Provide the (X, Y) coordinate of the cell's center where the given text is located.  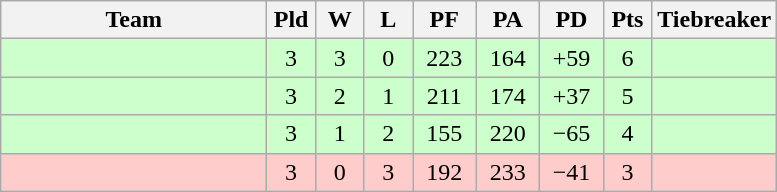
−41 (572, 172)
233 (508, 172)
+59 (572, 58)
Pts (628, 20)
PF (444, 20)
155 (444, 134)
Team (134, 20)
174 (508, 96)
164 (508, 58)
5 (628, 96)
220 (508, 134)
6 (628, 58)
PD (572, 20)
Pld (292, 20)
PA (508, 20)
+37 (572, 96)
223 (444, 58)
192 (444, 172)
4 (628, 134)
W (340, 20)
L (388, 20)
−65 (572, 134)
211 (444, 96)
Tiebreaker (714, 20)
